Search for the cell housing the specified text and yield its [x, y] center coordinate. 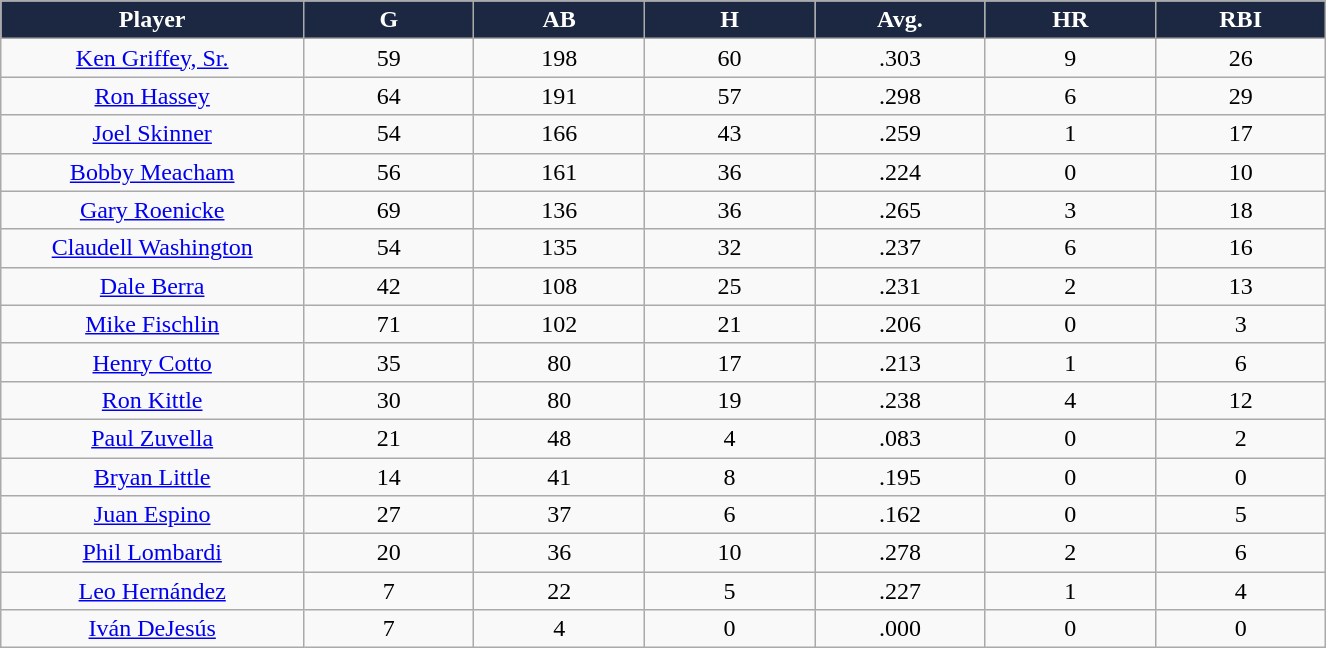
.237 [900, 248]
Iván DeJesús [152, 629]
Henry Cotto [152, 362]
20 [389, 553]
Dale Berra [152, 286]
26 [1240, 58]
30 [389, 400]
27 [389, 515]
AB [559, 20]
108 [559, 286]
.303 [900, 58]
.162 [900, 515]
32 [729, 248]
Juan Espino [152, 515]
.259 [900, 134]
29 [1240, 96]
.000 [900, 629]
56 [389, 172]
18 [1240, 210]
135 [559, 248]
.265 [900, 210]
.278 [900, 553]
57 [729, 96]
64 [389, 96]
Bryan Little [152, 477]
14 [389, 477]
Paul Zuvella [152, 438]
12 [1240, 400]
Claudell Washington [152, 248]
102 [559, 324]
Player [152, 20]
59 [389, 58]
43 [729, 134]
13 [1240, 286]
.213 [900, 362]
35 [389, 362]
Gary Roenicke [152, 210]
Ron Hassey [152, 96]
69 [389, 210]
198 [559, 58]
9 [1070, 58]
G [389, 20]
H [729, 20]
37 [559, 515]
8 [729, 477]
48 [559, 438]
16 [1240, 248]
.083 [900, 438]
Ron Kittle [152, 400]
191 [559, 96]
Mike Fischlin [152, 324]
Leo Hernández [152, 591]
25 [729, 286]
.206 [900, 324]
Bobby Meacham [152, 172]
71 [389, 324]
Phil Lombardi [152, 553]
136 [559, 210]
42 [389, 286]
166 [559, 134]
.238 [900, 400]
.227 [900, 591]
HR [1070, 20]
Ken Griffey, Sr. [152, 58]
.298 [900, 96]
.195 [900, 477]
Avg. [900, 20]
22 [559, 591]
60 [729, 58]
161 [559, 172]
RBI [1240, 20]
Joel Skinner [152, 134]
.224 [900, 172]
.231 [900, 286]
41 [559, 477]
19 [729, 400]
